For the text-containing cell, return its midpoint in [X, Y] coordinate format. 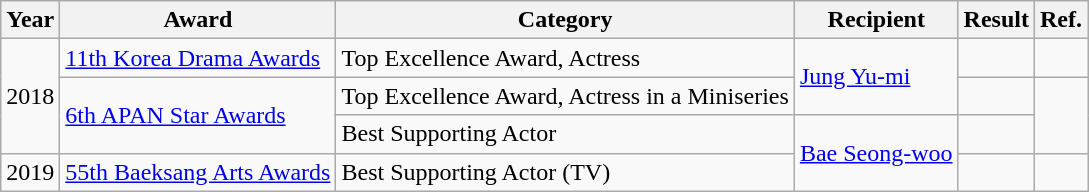
Category [565, 20]
Jung Yu-mi [876, 77]
Best Supporting Actor [565, 134]
Top Excellence Award, Actress [565, 58]
2019 [30, 172]
Top Excellence Award, Actress in a Miniseries [565, 96]
55th Baeksang Arts Awards [198, 172]
Year [30, 20]
Result [996, 20]
Best Supporting Actor (TV) [565, 172]
6th APAN Star Awards [198, 115]
Ref. [1060, 20]
Bae Seong-woo [876, 153]
Recipient [876, 20]
2018 [30, 96]
11th Korea Drama Awards [198, 58]
Award [198, 20]
